Provide the [X, Y] coordinate of the cell's center where the given text is located.  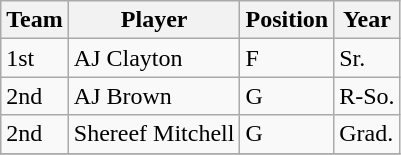
Team [35, 20]
AJ Clayton [154, 58]
AJ Brown [154, 96]
Sr. [367, 58]
Shereef Mitchell [154, 134]
Grad. [367, 134]
Player [154, 20]
1st [35, 58]
R-So. [367, 96]
F [287, 58]
Position [287, 20]
Year [367, 20]
